Identify which cell holds the provided text, then report its [x, y] central coordinate. 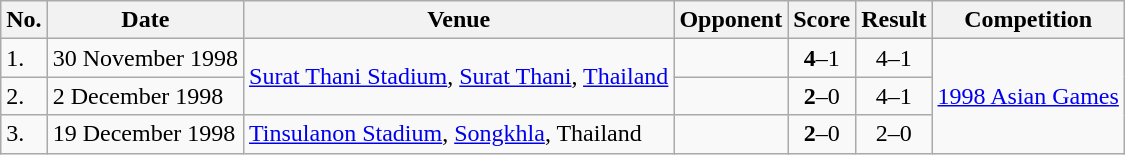
No. [24, 20]
Competition [1028, 20]
Result [894, 20]
Score [822, 20]
1998 Asian Games [1028, 96]
Venue [459, 20]
1. [24, 58]
19 December 1998 [145, 134]
Date [145, 20]
2 December 1998 [145, 96]
3. [24, 134]
Surat Thani Stadium, Surat Thani, Thailand [459, 77]
Tinsulanon Stadium, Songkhla, Thailand [459, 134]
2. [24, 96]
30 November 1998 [145, 58]
Opponent [731, 20]
